For the text-containing cell, return its midpoint in [x, y] coordinate format. 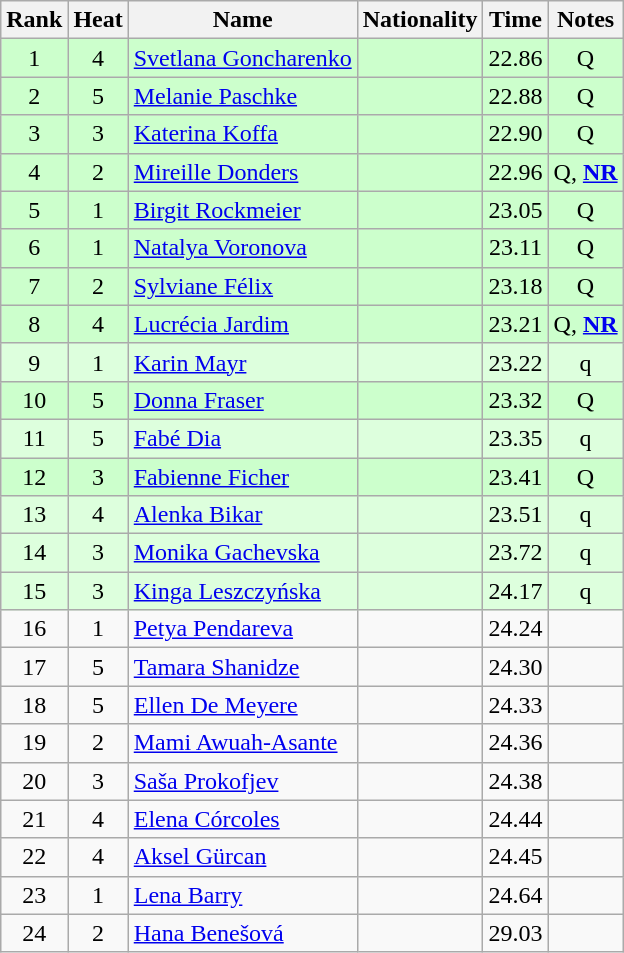
23.21 [516, 324]
23.05 [516, 210]
Karin Mayr [242, 362]
Notes [586, 20]
Nationality [420, 20]
22.90 [516, 134]
7 [34, 286]
9 [34, 362]
Elena Córcoles [242, 819]
Fabienne Ficher [242, 477]
Saša Prokofjev [242, 781]
Time [516, 20]
Svetlana Goncharenko [242, 58]
Name [242, 20]
20 [34, 781]
17 [34, 667]
24.30 [516, 667]
Petya Pendareva [242, 629]
Fabé Dia [242, 438]
22.88 [516, 96]
21 [34, 819]
Katerina Koffa [242, 134]
6 [34, 248]
Birgit Rockmeier [242, 210]
13 [34, 515]
12 [34, 477]
Melanie Paschke [242, 96]
Donna Fraser [242, 400]
16 [34, 629]
23.22 [516, 362]
Tamara Shanidze [242, 667]
24 [34, 933]
23.11 [516, 248]
Hana Benešová [242, 933]
Lucrécia Jardim [242, 324]
Natalya Voronova [242, 248]
24.17 [516, 591]
22.96 [516, 172]
24.64 [516, 895]
15 [34, 591]
8 [34, 324]
24.36 [516, 743]
Monika Gachevska [242, 553]
Kinga Leszczyńska [242, 591]
Aksel Gürcan [242, 857]
11 [34, 438]
14 [34, 553]
24.24 [516, 629]
Mami Awuah-Asante [242, 743]
22 [34, 857]
24.45 [516, 857]
18 [34, 705]
19 [34, 743]
23.41 [516, 477]
24.38 [516, 781]
29.03 [516, 933]
Mireille Donders [242, 172]
10 [34, 400]
Alenka Bikar [242, 515]
23.35 [516, 438]
23 [34, 895]
24.44 [516, 819]
23.72 [516, 553]
Ellen De Meyere [242, 705]
23.18 [516, 286]
22.86 [516, 58]
Rank [34, 20]
Heat [98, 20]
Sylviane Félix [242, 286]
24.33 [516, 705]
Lena Barry [242, 895]
23.51 [516, 515]
23.32 [516, 400]
